Return (X, Y) of the center of cell containing provided text 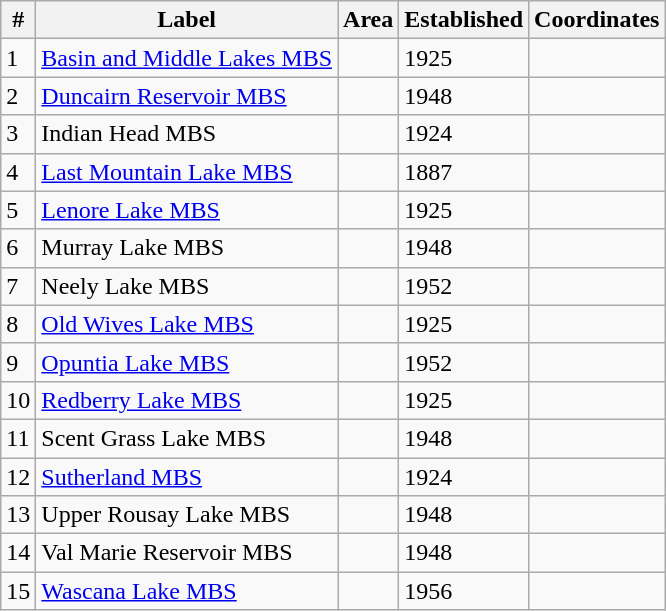
# (18, 20)
6 (18, 248)
3 (18, 134)
Indian Head MBS (187, 134)
Label (187, 20)
Duncairn Reservoir MBS (187, 96)
5 (18, 210)
2 (18, 96)
Redberry Lake MBS (187, 400)
Opuntia Lake MBS (187, 362)
1 (18, 58)
1887 (464, 172)
4 (18, 172)
Sutherland MBS (187, 477)
7 (18, 286)
Area (368, 20)
11 (18, 438)
Val Marie Reservoir MBS (187, 553)
8 (18, 324)
12 (18, 477)
Upper Rousay Lake MBS (187, 515)
Scent Grass Lake MBS (187, 438)
Last Mountain Lake MBS (187, 172)
13 (18, 515)
Coordinates (597, 20)
Old Wives Lake MBS (187, 324)
9 (18, 362)
Murray Lake MBS (187, 248)
10 (18, 400)
1956 (464, 591)
15 (18, 591)
Established (464, 20)
Neely Lake MBS (187, 286)
Basin and Middle Lakes MBS (187, 58)
14 (18, 553)
Wascana Lake MBS (187, 591)
Lenore Lake MBS (187, 210)
